For the text-containing cell, return its midpoint in (x, y) coordinate format. 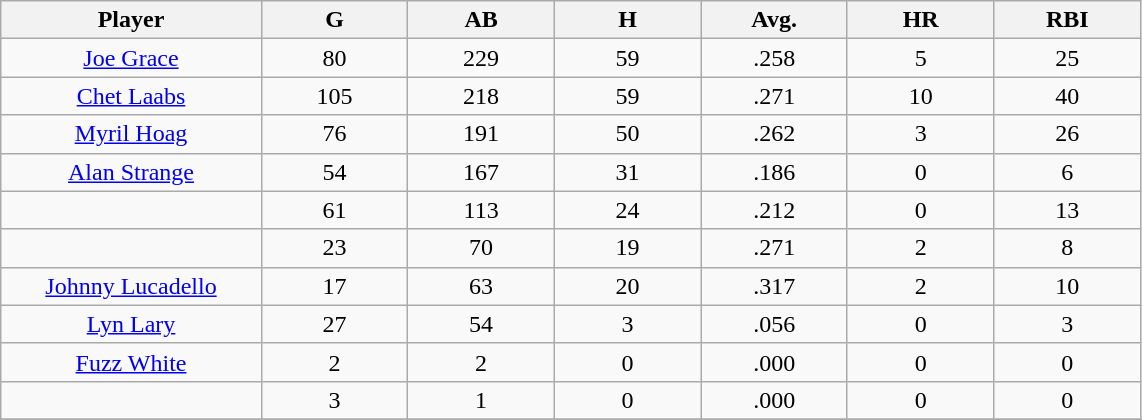
.262 (774, 134)
25 (1068, 58)
HR (920, 20)
17 (334, 286)
80 (334, 58)
70 (482, 248)
20 (628, 286)
Myril Hoag (132, 134)
Player (132, 20)
RBI (1068, 20)
40 (1068, 96)
229 (482, 58)
24 (628, 210)
167 (482, 172)
191 (482, 134)
.186 (774, 172)
Joe Grace (132, 58)
1 (482, 400)
.056 (774, 324)
Fuzz White (132, 362)
13 (1068, 210)
23 (334, 248)
6 (1068, 172)
.212 (774, 210)
Lyn Lary (132, 324)
Johnny Lucadello (132, 286)
63 (482, 286)
19 (628, 248)
31 (628, 172)
50 (628, 134)
61 (334, 210)
.317 (774, 286)
G (334, 20)
76 (334, 134)
5 (920, 58)
113 (482, 210)
26 (1068, 134)
27 (334, 324)
8 (1068, 248)
AB (482, 20)
Alan Strange (132, 172)
Chet Laabs (132, 96)
.258 (774, 58)
H (628, 20)
105 (334, 96)
218 (482, 96)
Avg. (774, 20)
